Pinpoint the cell where the given text exists, returning its (X, Y) midpoint coordinate. 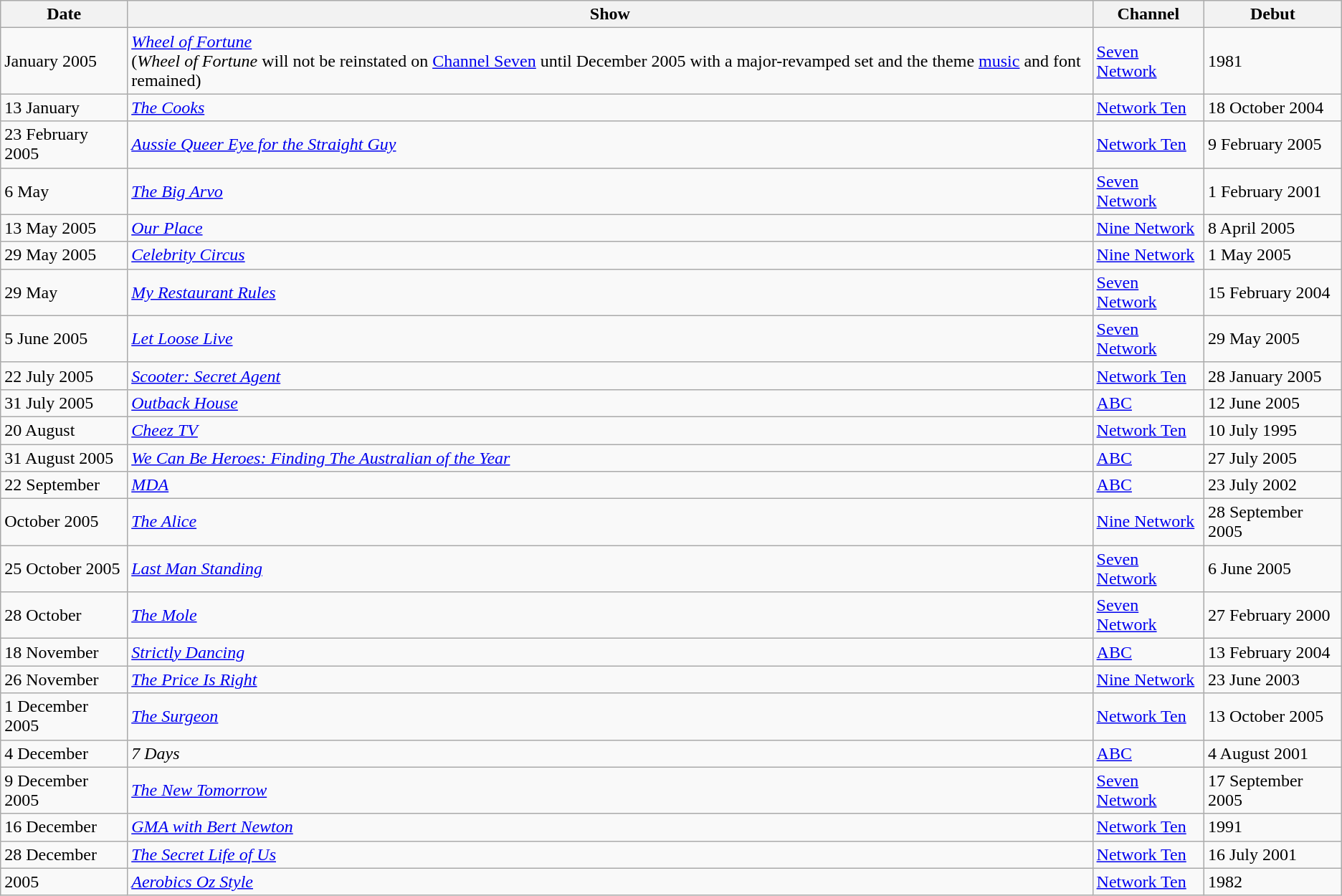
The Big Arvo (610, 191)
The Mole (610, 615)
26 November (65, 680)
9 December 2005 (65, 790)
1 May 2005 (1272, 255)
13 May 2005 (65, 228)
1991 (1272, 827)
4 August 2001 (1272, 753)
My Restaurant Rules (610, 292)
1982 (1272, 882)
23 February 2005 (65, 145)
Scooter: Secret Agent (610, 376)
23 June 2003 (1272, 680)
Strictly Dancing (610, 652)
MDA (610, 485)
GMA with Bert Newton (610, 827)
Let Loose Live (610, 338)
13 October 2005 (1272, 717)
Outback House (610, 403)
28 December (65, 854)
The Cooks (610, 108)
Debut (1272, 14)
1 December 2005 (65, 717)
1981 (1272, 61)
8 April 2005 (1272, 228)
October 2005 (65, 522)
28 January 2005 (1272, 376)
6 May (65, 191)
15 February 2004 (1272, 292)
17 September 2005 (1272, 790)
9 February 2005 (1272, 145)
1 February 2001 (1272, 191)
28 October (65, 615)
7 Days (610, 753)
16 July 2001 (1272, 854)
25 October 2005 (65, 569)
Show (610, 14)
Date (65, 14)
Celebrity Circus (610, 255)
Aerobics Oz Style (610, 882)
28 September 2005 (1272, 522)
Last Man Standing (610, 569)
18 November (65, 652)
January 2005 (65, 61)
27 February 2000 (1272, 615)
23 July 2002 (1272, 485)
20 August (65, 430)
Our Place (610, 228)
5 June 2005 (65, 338)
13 February 2004 (1272, 652)
16 December (65, 827)
29 May (65, 292)
22 September (65, 485)
Channel (1148, 14)
The New Tomorrow (610, 790)
27 July 2005 (1272, 458)
13 January (65, 108)
22 July 2005 (65, 376)
4 December (65, 753)
2005 (65, 882)
We Can Be Heroes: Finding The Australian of the Year (610, 458)
The Surgeon (610, 717)
6 June 2005 (1272, 569)
10 July 1995 (1272, 430)
31 August 2005 (65, 458)
The Secret Life of Us (610, 854)
The Alice (610, 522)
Aussie Queer Eye for the Straight Guy (610, 145)
The Price Is Right (610, 680)
18 October 2004 (1272, 108)
Cheez TV (610, 430)
31 July 2005 (65, 403)
12 June 2005 (1272, 403)
